For the text-containing cell, return its midpoint in [x, y] coordinate format. 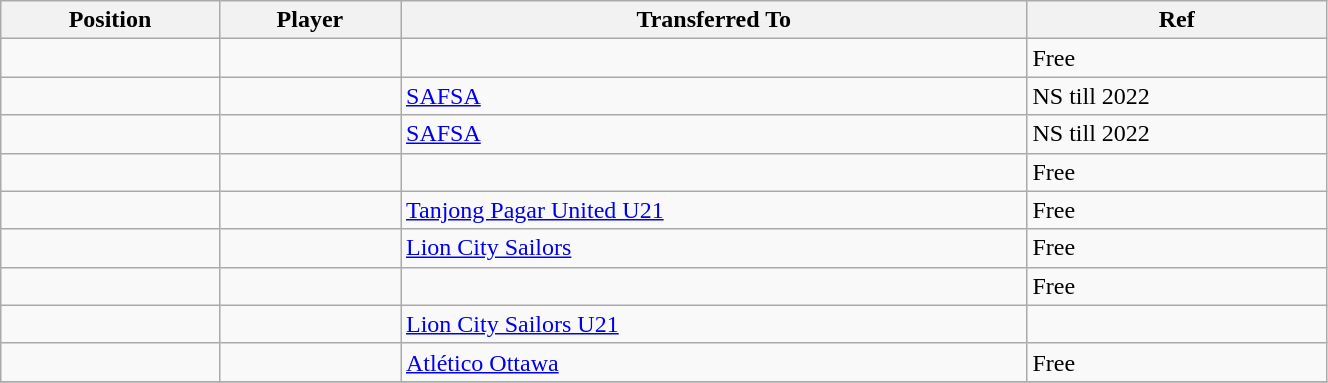
Tanjong Pagar United U21 [713, 210]
Position [110, 20]
Player [310, 20]
Lion City Sailors [713, 248]
Lion City Sailors U21 [713, 324]
Atlético Ottawa [713, 362]
Transferred To [713, 20]
Ref [1176, 20]
